From the cell containing the given text, extract its center point as [X, Y] coordinate. 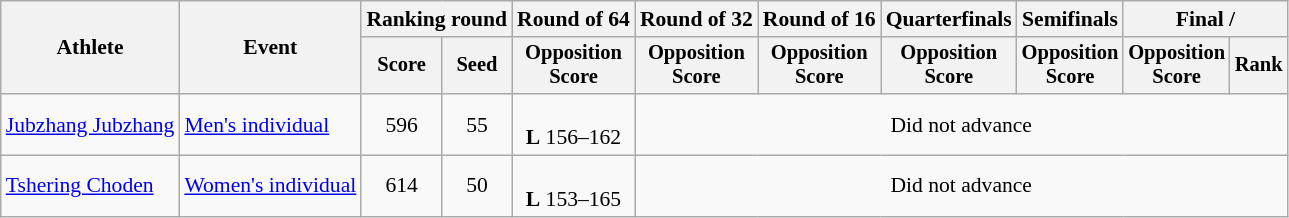
Tshering Choden [90, 186]
Event [270, 48]
Athlete [90, 48]
Semifinals [1070, 19]
Rank [1259, 66]
Men's individual [270, 124]
50 [477, 186]
Quarterfinals [949, 19]
Women's individual [270, 186]
Jubzhang Jubzhang [90, 124]
L 153–165 [574, 186]
596 [402, 124]
Ranking round [436, 19]
Round of 16 [820, 19]
55 [477, 124]
Seed [477, 66]
Final / [1205, 19]
Round of 64 [574, 19]
614 [402, 186]
Round of 32 [696, 19]
L 156–162 [574, 124]
Score [402, 66]
